Return [X, Y] of the center of cell containing provided text 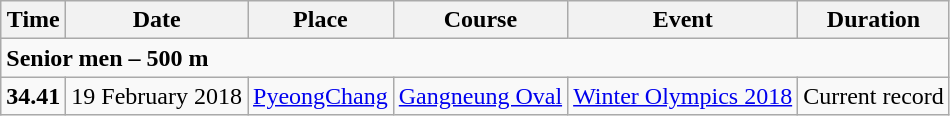
34.41 [34, 96]
Duration [874, 20]
Time [34, 20]
Winter Olympics 2018 [683, 96]
Gangneung Oval [480, 96]
Senior men – 500 m [476, 58]
Current record [874, 96]
Place [321, 20]
Event [683, 20]
19 February 2018 [157, 96]
Date [157, 20]
PyeongChang [321, 96]
Course [480, 20]
